Capture the cell that displays the provided text and extract its (X, Y) central coordinate. 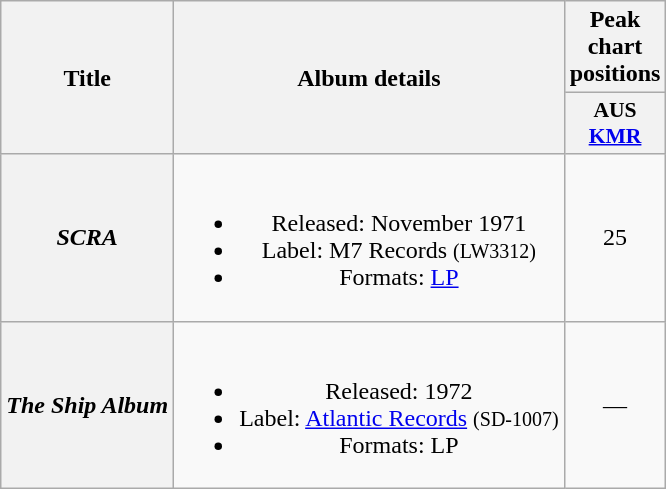
The Ship Album (88, 404)
Peak chart positions (615, 47)
Released: November 1971Label: M7 Records (LW3312)Formats: LP (370, 238)
25 (615, 238)
Album details (370, 78)
— (615, 404)
SCRA (88, 238)
AUSKMR (615, 124)
Title (88, 78)
Released: 1972Label: Atlantic Records (SD-1007)Formats: LP (370, 404)
